Detect which cell encompasses the target text, then output its [X, Y] center coordinate. 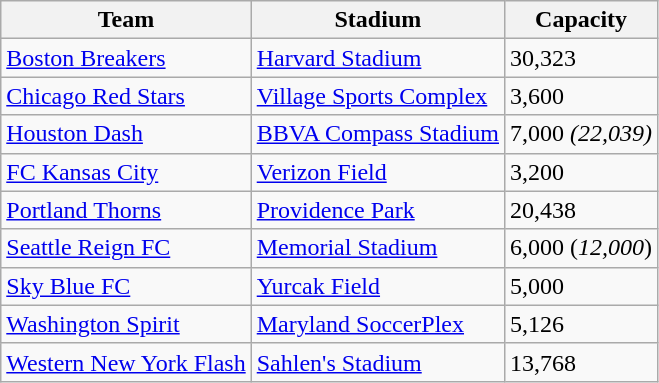
6,000 (12,000) [582, 248]
7,000 (22,039) [582, 134]
Western New York Flash [126, 362]
FC Kansas City [126, 172]
Team [126, 20]
3,200 [582, 172]
Capacity [582, 20]
Maryland SoccerPlex [378, 324]
Verizon Field [378, 172]
30,323 [582, 58]
Boston Breakers [126, 58]
Memorial Stadium [378, 248]
Seattle Reign FC [126, 248]
Washington Spirit [126, 324]
Portland Thorns [126, 210]
BBVA Compass Stadium [378, 134]
Providence Park [378, 210]
Sky Blue FC [126, 286]
20,438 [582, 210]
3,600 [582, 96]
Chicago Red Stars [126, 96]
5,000 [582, 286]
Harvard Stadium [378, 58]
Yurcak Field [378, 286]
Sahlen's Stadium [378, 362]
Houston Dash [126, 134]
13,768 [582, 362]
Stadium [378, 20]
Village Sports Complex [378, 96]
5,126 [582, 324]
